Output the [x, y] coordinate of the center of the cell containing the given text.  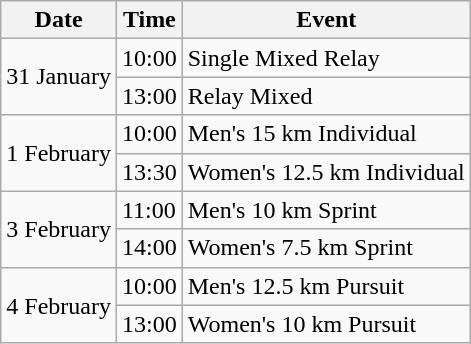
Men's 15 km Individual [326, 134]
14:00 [149, 248]
Women's 12.5 km Individual [326, 172]
1 February [59, 153]
13:30 [149, 172]
Time [149, 20]
3 February [59, 229]
4 February [59, 305]
Date [59, 20]
Men's 12.5 km Pursuit [326, 286]
Women's 7.5 km Sprint [326, 248]
31 January [59, 77]
Single Mixed Relay [326, 58]
Men's 10 km Sprint [326, 210]
Event [326, 20]
Relay Mixed [326, 96]
11:00 [149, 210]
Women's 10 km Pursuit [326, 324]
